Identify which cell holds the provided text, then report its [X, Y] central coordinate. 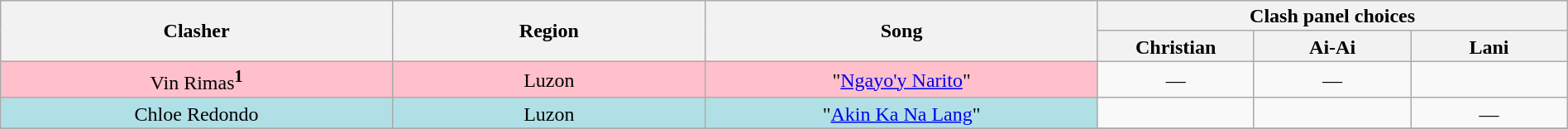
Ai-Ai [1331, 46]
"Akin Ka Na Lang" [901, 112]
Vin Rimas1 [197, 79]
Christian [1176, 46]
Region [549, 31]
Clasher [197, 31]
Chloe Redondo [197, 112]
Song [901, 31]
Clash panel choices [1332, 17]
"Ngayo'y Narito" [901, 79]
Lani [1489, 46]
